Detect which cell encompasses the target text, then output its (X, Y) center coordinate. 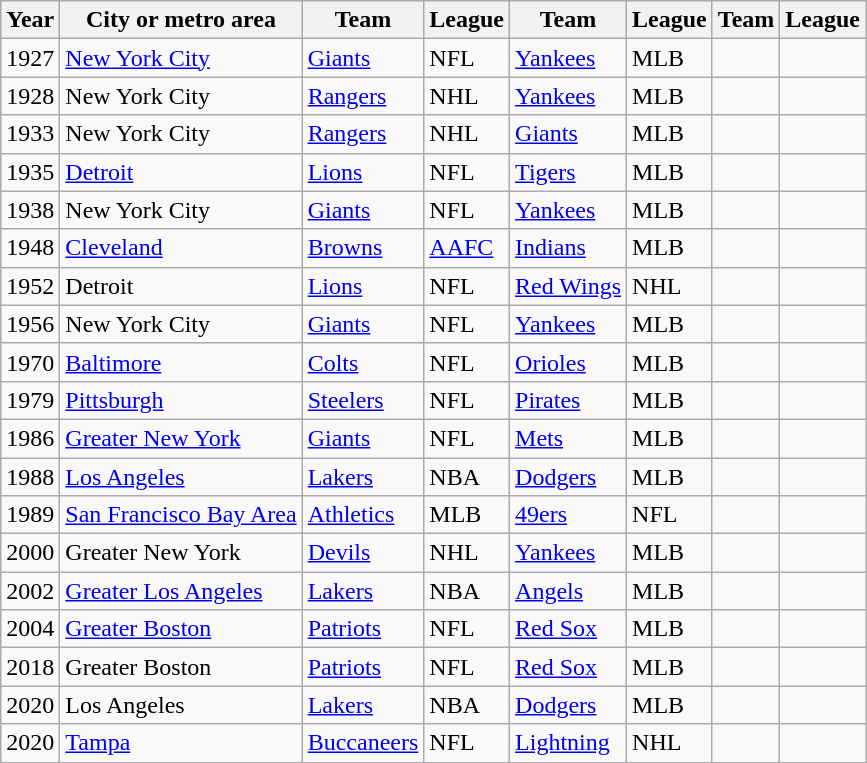
Tigers (568, 172)
Pirates (568, 400)
Orioles (568, 362)
Indians (568, 248)
AAFC (467, 248)
1938 (30, 210)
San Francisco Bay Area (181, 515)
1928 (30, 96)
Year (30, 20)
Baltimore (181, 362)
1935 (30, 172)
1956 (30, 324)
Devils (363, 553)
1988 (30, 477)
2002 (30, 591)
1933 (30, 134)
49ers (568, 515)
Angels (568, 591)
Browns (363, 248)
Lightning (568, 743)
Buccaneers (363, 743)
Tampa (181, 743)
1952 (30, 286)
1970 (30, 362)
Mets (568, 438)
2000 (30, 553)
1927 (30, 58)
2004 (30, 629)
1986 (30, 438)
Red Wings (568, 286)
Steelers (363, 400)
1989 (30, 515)
Athletics (363, 515)
2018 (30, 667)
Cleveland (181, 248)
1948 (30, 248)
Colts (363, 362)
City or metro area (181, 20)
Greater Los Angeles (181, 591)
Pittsburgh (181, 400)
1979 (30, 400)
